Output the (X, Y) coordinate of the center of the cell containing the given text.  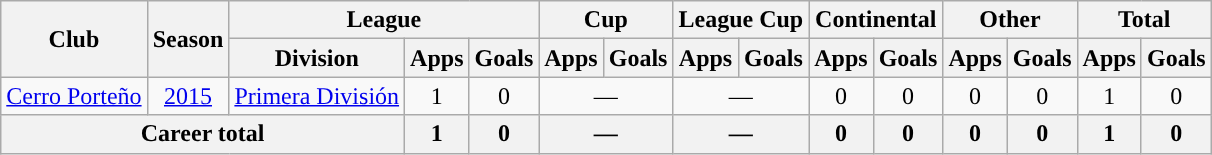
League (384, 20)
Season (188, 39)
Primera División (317, 96)
Total (1144, 20)
Cup (606, 20)
League Cup (741, 20)
Other (1010, 20)
Continental (876, 20)
Cerro Porteño (74, 96)
Club (74, 39)
Division (317, 58)
2015 (188, 96)
Career total (203, 134)
